Pinpoint the cell where the given text exists, returning its (x, y) midpoint coordinate. 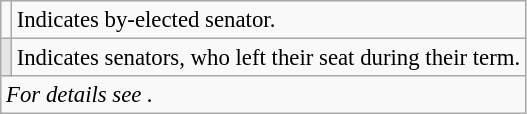
Indicates senators, who left their seat during their term. (268, 58)
For details see . (264, 95)
Indicates by-elected senator. (268, 20)
